Identify which cell holds the provided text, then report its [X, Y] central coordinate. 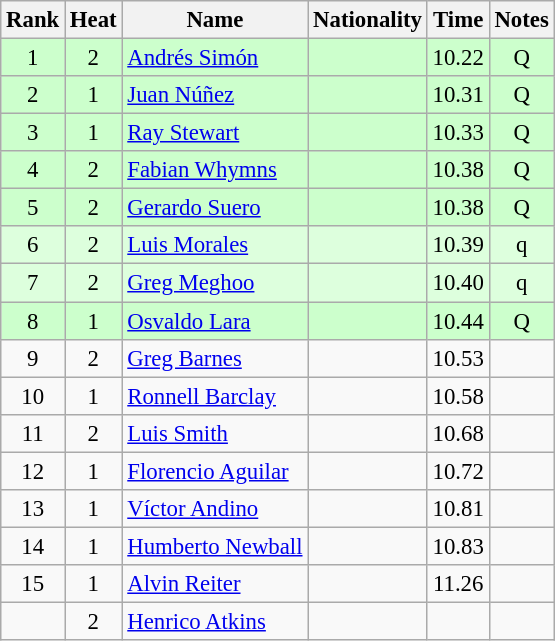
Luis Smith [215, 433]
10.53 [458, 358]
10.44 [458, 321]
14 [33, 546]
Juan Núñez [215, 95]
Luis Morales [215, 245]
Name [215, 20]
Andrés Simón [215, 58]
10.58 [458, 396]
10.68 [458, 433]
4 [33, 170]
10.39 [458, 245]
Rank [33, 20]
Humberto Newball [215, 546]
10.31 [458, 95]
Florencio Aguilar [215, 471]
Nationality [368, 20]
Henrico Atkins [215, 621]
11 [33, 433]
Alvin Reiter [215, 584]
10.33 [458, 133]
Fabian Whymns [215, 170]
10.22 [458, 58]
Time [458, 20]
13 [33, 509]
Greg Meghoo [215, 283]
Greg Barnes [215, 358]
3 [33, 133]
Heat [94, 20]
Notes [522, 20]
12 [33, 471]
10.81 [458, 509]
Ray Stewart [215, 133]
6 [33, 245]
Gerardo Suero [215, 208]
7 [33, 283]
11.26 [458, 584]
10.40 [458, 283]
10.72 [458, 471]
8 [33, 321]
9 [33, 358]
Osvaldo Lara [215, 321]
10.83 [458, 546]
15 [33, 584]
Víctor Andino [215, 509]
10 [33, 396]
Ronnell Barclay [215, 396]
5 [33, 208]
